Search for the cell housing the specified text and yield its [x, y] center coordinate. 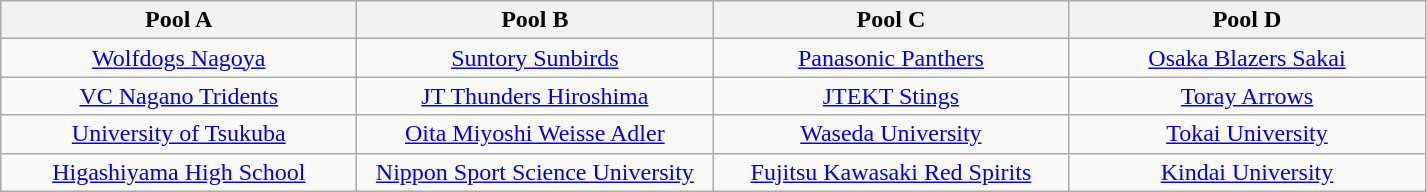
Pool D [1247, 20]
Panasonic Panthers [891, 58]
Fujitsu Kawasaki Red Spirits [891, 172]
University of Tsukuba [179, 134]
Kindai University [1247, 172]
Wolfdogs Nagoya [179, 58]
VC Nagano Tridents [179, 96]
Waseda University [891, 134]
Pool B [535, 20]
Pool C [891, 20]
Oita Miyoshi Weisse Adler [535, 134]
Suntory Sunbirds [535, 58]
JTEKT Stings [891, 96]
Tokai University [1247, 134]
Higashiyama High School [179, 172]
Nippon Sport Science University [535, 172]
Osaka Blazers Sakai [1247, 58]
Pool A [179, 20]
Toray Arrows [1247, 96]
JT Thunders Hiroshima [535, 96]
